Capture the cell that displays the provided text and extract its (X, Y) central coordinate. 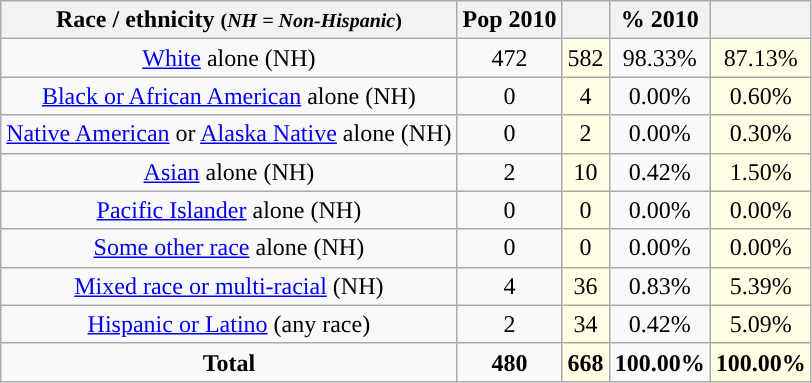
Race / ethnicity (NH = Non-Hispanic) (229, 20)
582 (586, 58)
668 (586, 362)
% 2010 (660, 20)
472 (510, 58)
Pop 2010 (510, 20)
0.83% (660, 286)
98.33% (660, 58)
Pacific Islander alone (NH) (229, 210)
1.50% (760, 172)
Hispanic or Latino (any race) (229, 324)
Asian alone (NH) (229, 172)
10 (586, 172)
Mixed race or multi-racial (NH) (229, 286)
5.39% (760, 286)
Native American or Alaska Native alone (NH) (229, 134)
Total (229, 362)
Some other race alone (NH) (229, 248)
36 (586, 286)
White alone (NH) (229, 58)
34 (586, 324)
5.09% (760, 324)
Black or African American alone (NH) (229, 96)
0.30% (760, 134)
87.13% (760, 58)
480 (510, 362)
0.60% (760, 96)
